Pinpoint the cell where the given text exists, returning its [X, Y] midpoint coordinate. 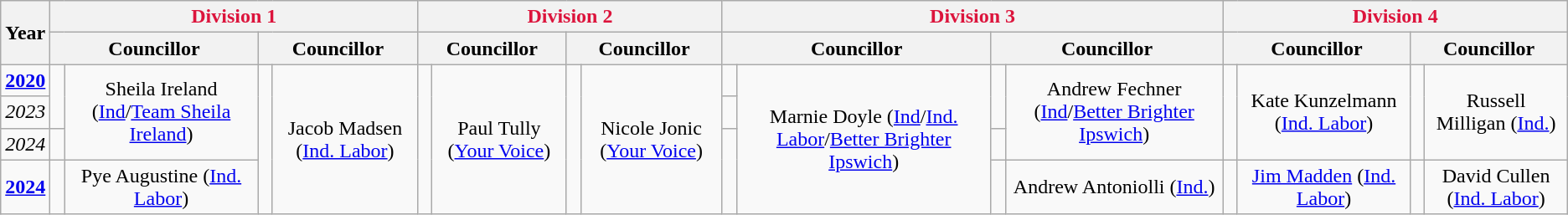
Pye Augustine (Ind. Labor) [161, 187]
2020 [25, 80]
Division 2 [570, 17]
Jacob Madsen (Ind. Labor) [345, 139]
Andrew Antoniolli (Ind.) [1114, 187]
Russell Milligan (Ind.) [1496, 112]
Paul Tully (Your Voice) [499, 139]
2023 [25, 112]
Jim Madden (Ind. Labor) [1323, 187]
Division 4 [1395, 17]
Kate Kunzelmann (Ind. Labor) [1323, 112]
Year [25, 33]
Sheila Ireland (Ind/Team Sheila Ireland) [161, 112]
Nicole Jonic (Your Voice) [652, 139]
Division 1 [235, 17]
Andrew Fechner (Ind/Better Brighter Ipswich) [1114, 112]
David Cullen (Ind. Labor) [1496, 187]
Division 3 [972, 17]
Marnie Doyle (Ind/Ind. Labor/Better Brighter Ipswich) [864, 139]
